Capture the cell that displays the provided text and extract its (X, Y) central coordinate. 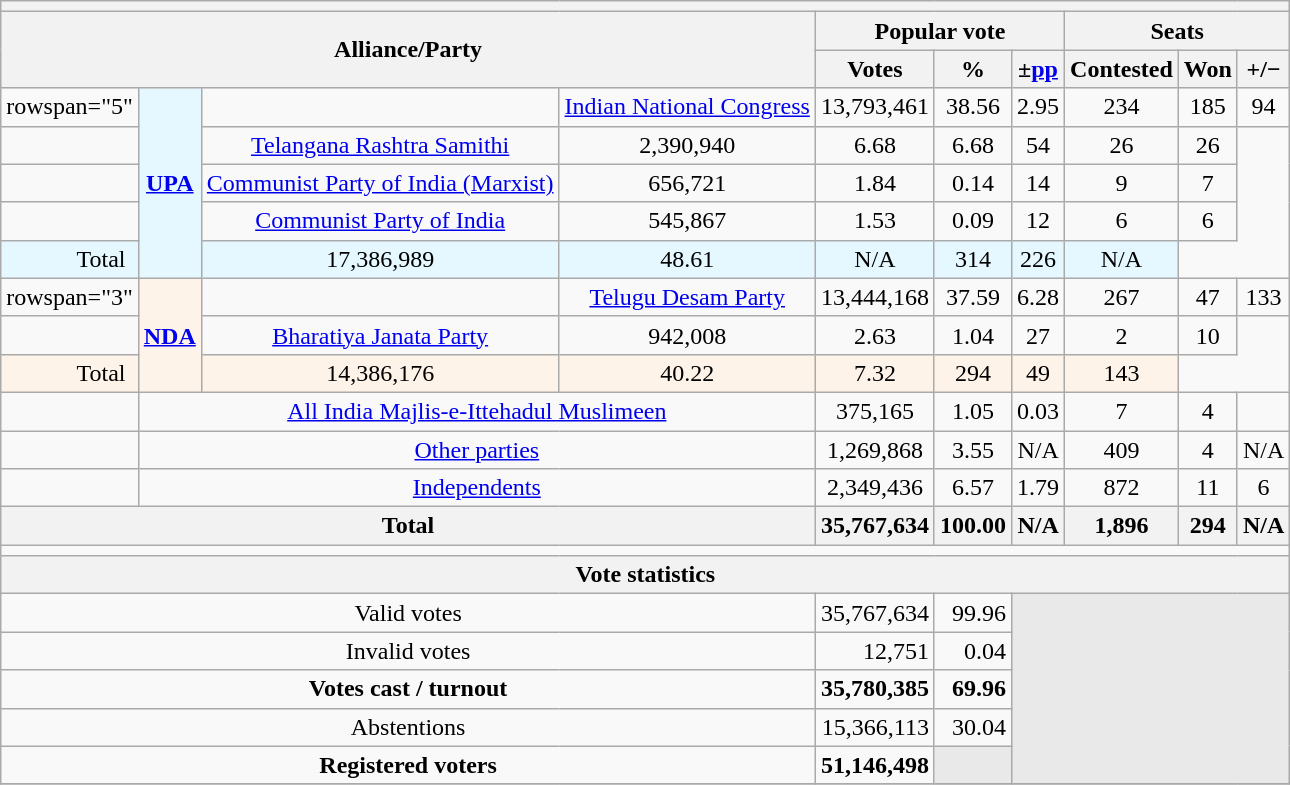
1.84 (874, 183)
2.63 (874, 335)
13,444,168 (874, 297)
9 (1122, 183)
Communist Party of India (380, 221)
6.28 (1038, 297)
94 (1263, 107)
% (972, 69)
234 (1122, 107)
7.32 (874, 373)
Telugu Desam Party (687, 297)
143 (1122, 373)
Vote statistics (646, 575)
12,751 (874, 651)
0.03 (1038, 411)
Won (1208, 69)
1,269,868 (874, 449)
51,146,498 (874, 765)
656,721 (687, 183)
Abstentions (408, 727)
Votes (874, 69)
872 (1122, 488)
38.56 (972, 107)
27 (1038, 335)
17,386,989 (380, 259)
54 (1038, 145)
Bharatiya Janata Party (380, 335)
10 (1208, 335)
375,165 (874, 411)
Valid votes (408, 613)
48.61 (687, 259)
185 (1208, 107)
Popular vote (940, 31)
Registered voters (408, 765)
0.14 (972, 183)
37.59 (972, 297)
409 (1122, 449)
30.04 (972, 727)
rowspan="3" (70, 297)
99.96 (972, 613)
Contested (1122, 69)
545,867 (687, 221)
100.00 (972, 526)
12 (1038, 221)
3.55 (972, 449)
2.95 (1038, 107)
15,366,113 (874, 727)
2,390,940 (687, 145)
14,386,176 (380, 373)
2 (1122, 335)
267 (1122, 297)
Other parties (476, 449)
1.53 (874, 221)
Communist Party of India (Marxist) (380, 183)
0.04 (972, 651)
Indian National Congress (687, 107)
133 (1263, 297)
13,793,461 (874, 107)
11 (1208, 488)
±pp (1038, 69)
2,349,436 (874, 488)
Votes cast / turnout (408, 689)
Alliance/Party (408, 50)
All India Majlis-e-Ittehadul Muslimeen (476, 411)
+/− (1263, 69)
47 (1208, 297)
Independents (476, 488)
UPA (170, 183)
69.96 (972, 689)
Seats (1178, 31)
40.22 (687, 373)
14 (1038, 183)
942,008 (687, 335)
0.09 (972, 221)
Invalid votes (408, 651)
rowspan="5" (70, 107)
35,780,385 (874, 689)
49 (1038, 373)
1.05 (972, 411)
NDA (170, 335)
1.04 (972, 335)
6.57 (972, 488)
1.79 (1038, 488)
226 (1038, 259)
314 (972, 259)
1,896 (1122, 526)
Telangana Rashtra Samithi (380, 145)
